Capture the cell that displays the provided text and extract its (X, Y) central coordinate. 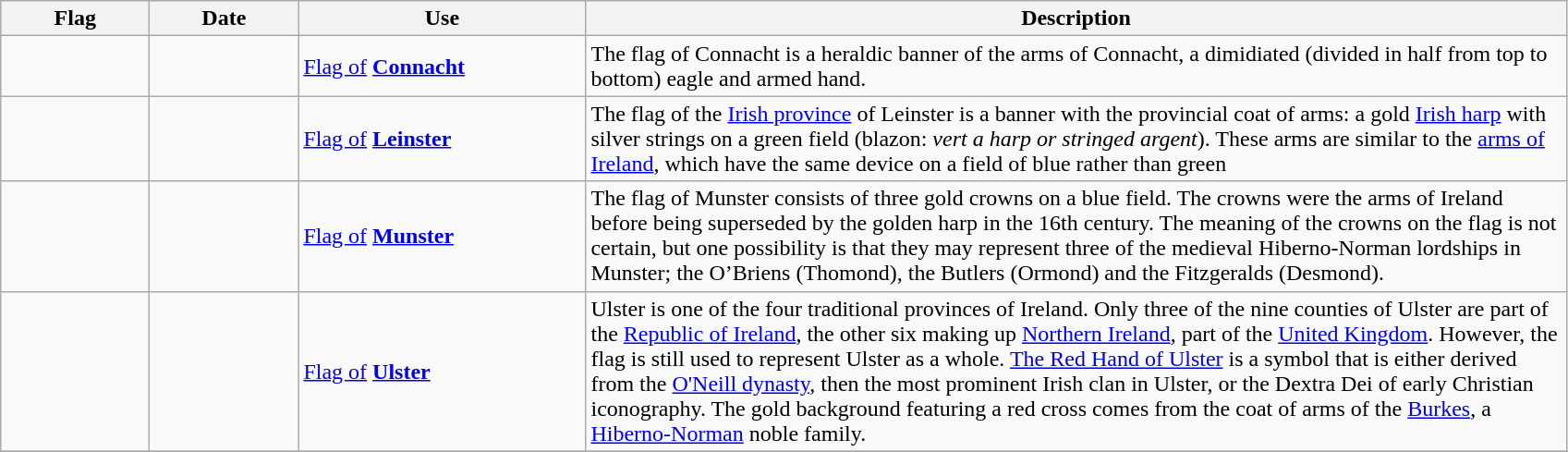
Flag of Munster (442, 237)
Use (442, 18)
Flag (76, 18)
Date (224, 18)
Flag of Connacht (442, 67)
The flag of Connacht is a heraldic banner of the arms of Connacht, a dimidiated (divided in half from top to bottom) eagle and armed hand. (1076, 67)
Flag of Ulster (442, 372)
Flag of Leinster (442, 139)
Description (1076, 18)
